Return the (X, Y) coordinate for the center point of the cell that contains the specified text.  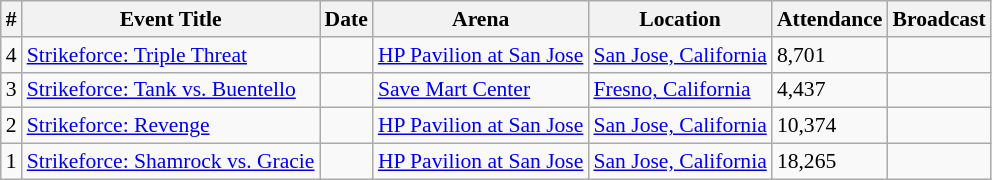
Strikeforce: Tank vs. Buentello (171, 90)
4 (12, 55)
Broadcast (938, 19)
# (12, 19)
10,374 (830, 126)
Location (680, 19)
8,701 (830, 55)
Save Mart Center (481, 90)
Strikeforce: Triple Threat (171, 55)
2 (12, 126)
1 (12, 162)
Strikeforce: Shamrock vs. Gracie (171, 162)
Strikeforce: Revenge (171, 126)
3 (12, 90)
Event Title (171, 19)
Date (346, 19)
4,437 (830, 90)
Attendance (830, 19)
Fresno, California (680, 90)
18,265 (830, 162)
Arena (481, 19)
